Extract the (X, Y) coordinate from the center of the cell holding the provided text.  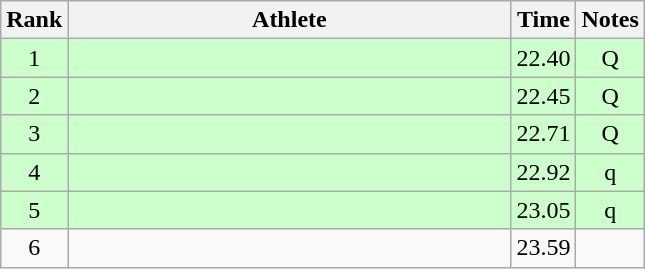
2 (34, 96)
Athlete (290, 20)
22.92 (544, 172)
22.40 (544, 58)
Rank (34, 20)
22.71 (544, 134)
1 (34, 58)
23.59 (544, 248)
6 (34, 248)
Notes (610, 20)
22.45 (544, 96)
23.05 (544, 210)
5 (34, 210)
4 (34, 172)
3 (34, 134)
Time (544, 20)
